Extract the [X, Y] coordinate from the center of the cell holding the provided text.  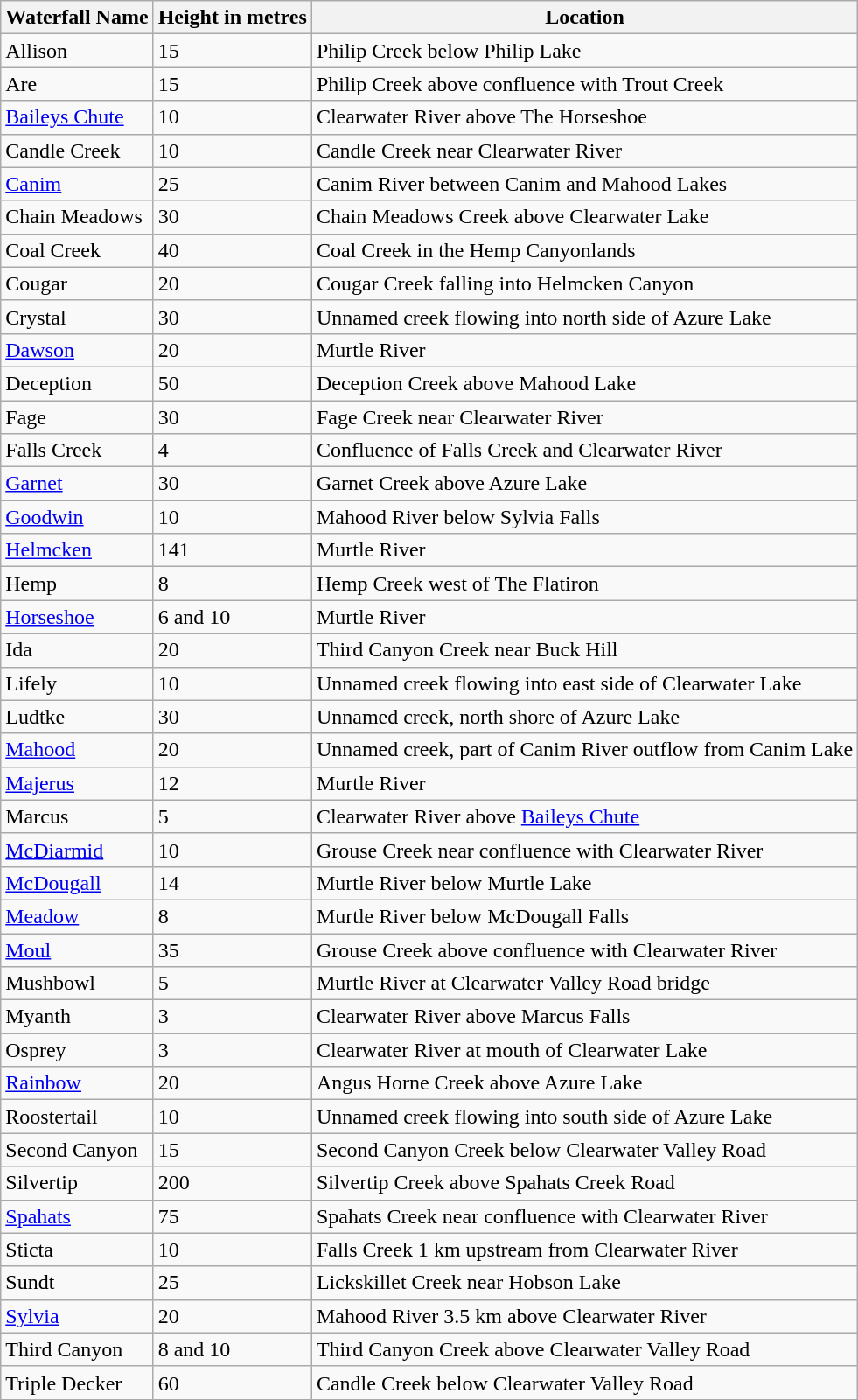
Coal Creek in the Hemp Canyonlands [584, 250]
Second Canyon [77, 1150]
Baileys Chute [77, 117]
Silvertip Creek above Spahats Creek Road [584, 1183]
Roostertail [77, 1116]
4 [233, 451]
Philip Creek above confluence with Trout Creek [584, 84]
Waterfall Name [77, 17]
Third Canyon [77, 1349]
Chain Meadows Creek above Clearwater Lake [584, 217]
Unnamed creek flowing into north side of Azure Lake [584, 317]
Falls Creek 1 km upstream from Clearwater River [584, 1249]
35 [233, 949]
Cougar [77, 283]
Majerus [77, 783]
Sylvia [77, 1316]
Unnamed creek, part of Canim River outflow from Canim Lake [584, 750]
Grouse Creek above confluence with Clearwater River [584, 949]
Second Canyon Creek below Clearwater Valley Road [584, 1150]
Helmcken [77, 550]
Garnet Creek above Azure Lake [584, 484]
Sundt [77, 1283]
Horseshoe [77, 617]
Silvertip [77, 1183]
Mahood River 3.5 km above Clearwater River [584, 1316]
Height in metres [233, 17]
Allison [77, 51]
Garnet [77, 484]
40 [233, 250]
12 [233, 783]
Sticta [77, 1249]
Third Canyon Creek above Clearwater Valley Road [584, 1349]
Osprey [77, 1050]
Fage [77, 417]
Rainbow [77, 1083]
Mushbowl [77, 983]
Unnamed creek, north shore of Azure Lake [584, 717]
Spahats Creek near confluence with Clearwater River [584, 1216]
Hemp [77, 584]
Confluence of Falls Creek and Clearwater River [584, 451]
Angus Horne Creek above Azure Lake [584, 1083]
Coal Creek [77, 250]
Moul [77, 949]
8 and 10 [233, 1349]
Marcus [77, 816]
60 [233, 1382]
Cougar Creek falling into Helmcken Canyon [584, 283]
Philip Creek below Philip Lake [584, 51]
75 [233, 1216]
Clearwater River at mouth of Clearwater Lake [584, 1050]
Lifely [77, 683]
Chain Meadows [77, 217]
Are [77, 84]
Myanth [77, 1017]
Canim River between Canim and Mahood Lakes [584, 184]
Deception [77, 383]
200 [233, 1183]
McDougall [77, 883]
Dawson [77, 350]
Deception Creek above Mahood Lake [584, 383]
Murtle River below Murtle Lake [584, 883]
Location [584, 17]
Clearwater River above Baileys Chute [584, 816]
Spahats [77, 1216]
Hemp Creek west of The Flatiron [584, 584]
Ida [77, 650]
Mahood [77, 750]
Triple Decker [77, 1382]
Mahood River below Sylvia Falls [584, 517]
Murtle River below McDougall Falls [584, 916]
Goodwin [77, 517]
Grouse Creek near confluence with Clearwater River [584, 850]
Ludtke [77, 717]
Crystal [77, 317]
Fage Creek near Clearwater River [584, 417]
Murtle River at Clearwater Valley Road bridge [584, 983]
Candle Creek [77, 150]
141 [233, 550]
Canim [77, 184]
Candle Creek below Clearwater Valley Road [584, 1382]
Unnamed creek flowing into south side of Azure Lake [584, 1116]
Candle Creek near Clearwater River [584, 150]
Lickskillet Creek near Hobson Lake [584, 1283]
McDiarmid [77, 850]
14 [233, 883]
Clearwater River above Marcus Falls [584, 1017]
Clearwater River above The Horseshoe [584, 117]
Third Canyon Creek near Buck Hill [584, 650]
50 [233, 383]
Unnamed creek flowing into east side of Clearwater Lake [584, 683]
6 and 10 [233, 617]
Falls Creek [77, 451]
Meadow [77, 916]
